Provide the (x, y) coordinate of the cell's center where the given text is located.  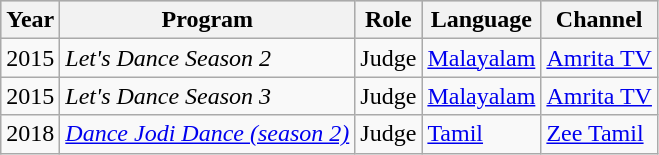
Dance Jodi Dance (season 2) (208, 134)
Zee Tamil (600, 134)
2018 (30, 134)
Language (482, 20)
Let's Dance Season 2 (208, 58)
Program (208, 20)
Year (30, 20)
Role (388, 20)
Let's Dance Season 3 (208, 96)
Channel (600, 20)
Tamil (482, 134)
